For the text-containing cell, return its midpoint in [x, y] coordinate format. 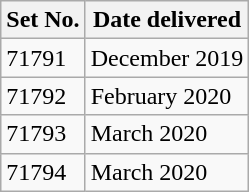
71794 [43, 172]
71791 [43, 58]
December 2019 [167, 58]
Date delivered [167, 20]
71792 [43, 96]
71793 [43, 134]
February 2020 [167, 96]
Set No. [43, 20]
